From the cell containing the given text, extract its center point as (X, Y) coordinate. 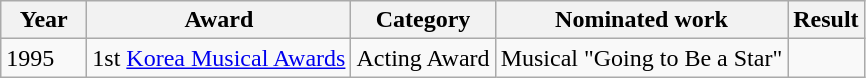
Acting Award (423, 58)
Nominated work (642, 20)
Musical "Going to Be a Star" (642, 58)
Result (826, 20)
Award (219, 20)
1995 (44, 58)
Category (423, 20)
Year (44, 20)
1st Korea Musical Awards (219, 58)
